Scan for the cell matching the given text and deliver its [X, Y] coordinate at center. 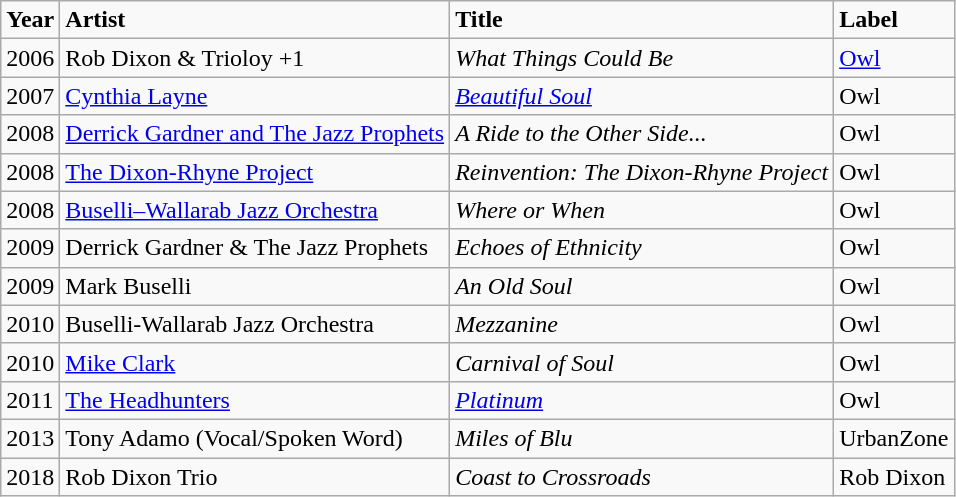
Beautiful Soul [642, 96]
Rob Dixon Trio [255, 477]
Tony Adamo (Vocal/Spoken Word) [255, 438]
Mike Clark [255, 362]
Platinum [642, 400]
Miles of Blu [642, 438]
2013 [30, 438]
An Old Soul [642, 286]
2018 [30, 477]
Buselli–Wallarab Jazz Orchestra [255, 210]
Year [30, 20]
Cynthia Layne [255, 96]
Buselli-Wallarab Jazz Orchestra [255, 324]
Carnival of Soul [642, 362]
A Ride to the Other Side... [642, 134]
What Things Could Be [642, 58]
Derrick Gardner & The Jazz Prophets [255, 248]
The Dixon-Rhyne Project [255, 172]
Mark Buselli [255, 286]
Mezzanine [642, 324]
Reinvention: The Dixon-Rhyne Project [642, 172]
2006 [30, 58]
Coast to Crossroads [642, 477]
UrbanZone [894, 438]
Derrick Gardner and The Jazz Prophets [255, 134]
Artist [255, 20]
2011 [30, 400]
Echoes of Ethnicity [642, 248]
Where or When [642, 210]
Rob Dixon & Trioloy +1 [255, 58]
Title [642, 20]
Rob Dixon [894, 477]
Label [894, 20]
The Headhunters [255, 400]
2007 [30, 96]
